Provide the (X, Y) coordinate of the cell's center where the given text is located.  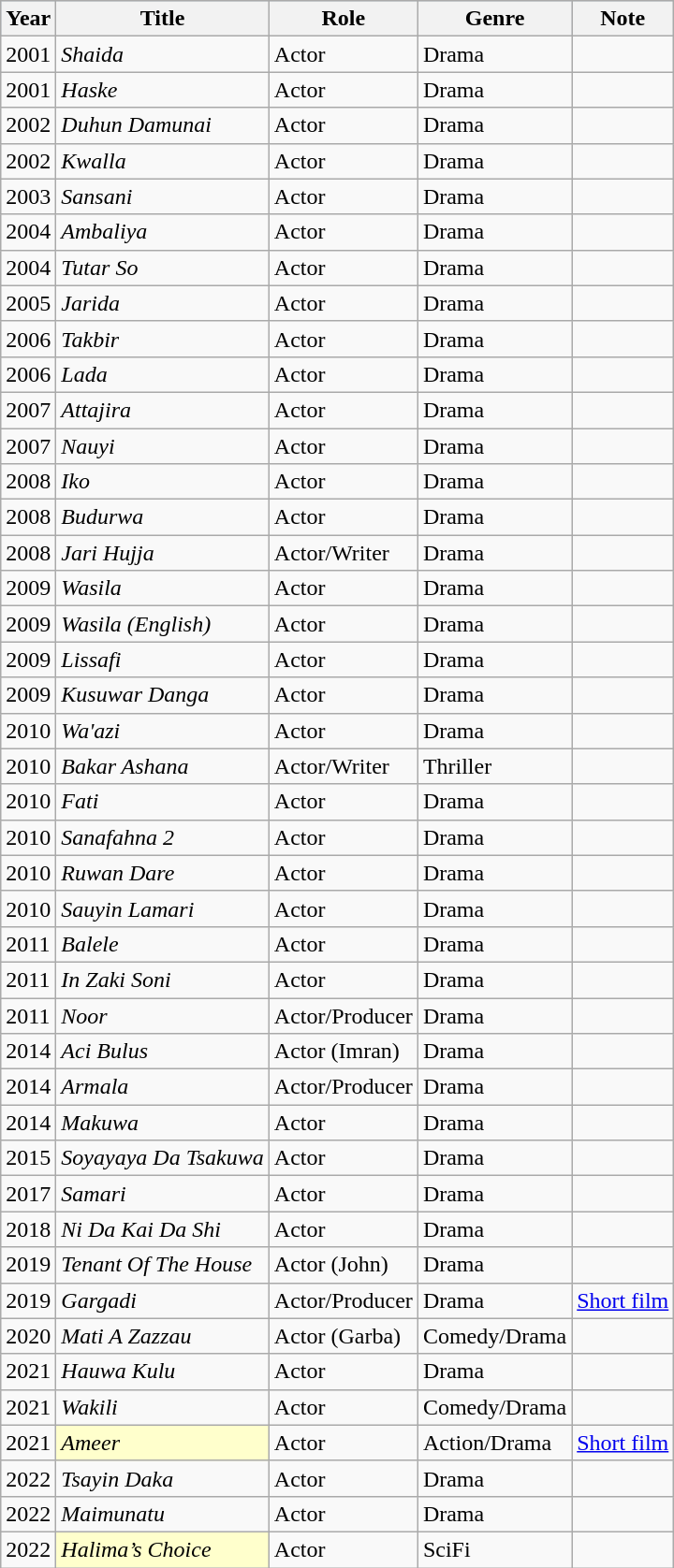
Gargadi (163, 1300)
Samari (163, 1194)
Role (343, 19)
Ruwan Dare (163, 873)
Maimunatu (163, 1514)
Nauyi (163, 446)
Jarida (163, 303)
Duhun Damunai (163, 125)
Jari Hujja (163, 553)
Haske (163, 90)
Year (28, 19)
2005 (28, 303)
Tenant Of The House (163, 1265)
Note (623, 19)
Halima’s Choice (163, 1549)
Noor (163, 1015)
Kwalla (163, 161)
Bakar Ashana (163, 766)
Actor (Imran) (343, 1052)
Makuwa (163, 1123)
2015 (28, 1158)
Kusuwar Danga (163, 695)
Armala (163, 1087)
Attajira (163, 410)
Hauwa Kulu (163, 1372)
Wakili (163, 1407)
2018 (28, 1229)
Actor (John) (343, 1265)
Ambaliya (163, 232)
Tsayin Daka (163, 1478)
2003 (28, 196)
Genre (494, 19)
2017 (28, 1194)
Iko (163, 482)
Lissafi (163, 660)
Sanafahna 2 (163, 837)
Wasila (163, 588)
In Zaki Soni (163, 980)
Wa'azi (163, 731)
Lada (163, 374)
Tutar So (163, 268)
Ameer (163, 1443)
Title (163, 19)
2020 (28, 1336)
Takbir (163, 339)
Fati (163, 802)
SciFi (494, 1549)
Action/Drama (494, 1443)
Shaida (163, 54)
Aci Bulus (163, 1052)
Budurwa (163, 517)
Sansani (163, 196)
Mati A Zazzau (163, 1336)
Balele (163, 944)
Actor (Garba) (343, 1336)
Soyayaya Da Tsakuwa (163, 1158)
Wasila (English) (163, 624)
Thriller (494, 766)
Sauyin Lamari (163, 908)
Ni Da Kai Da Shi (163, 1229)
